Find where the given text appears and provide that cell's center as (X, Y) coordinate. 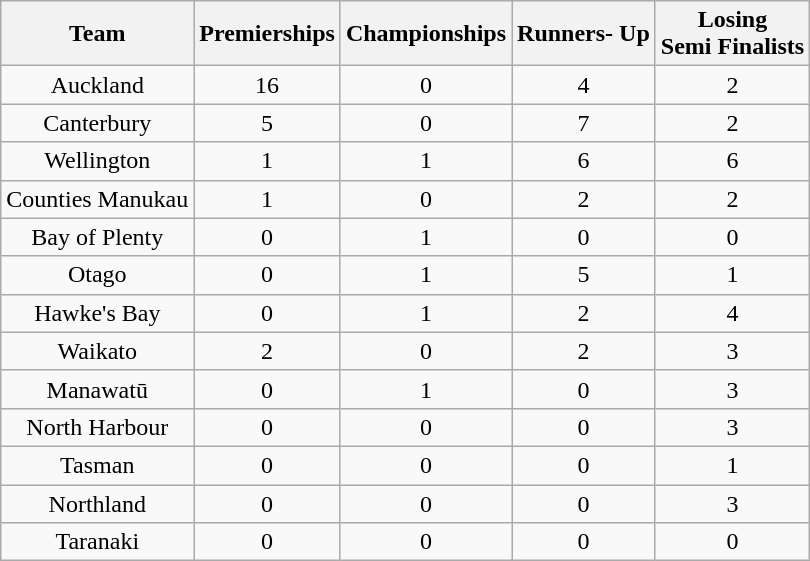
Hawke's Bay (98, 313)
Canterbury (98, 123)
Counties Manukau (98, 199)
Tasman (98, 465)
Waikato (98, 351)
Auckland (98, 85)
Wellington (98, 161)
Manawatū (98, 389)
Losing Semi Finalists (732, 34)
Bay of Plenty (98, 237)
Premierships (268, 34)
Runners- Up (584, 34)
Northland (98, 503)
7 (584, 123)
Championships (426, 34)
North Harbour (98, 427)
Otago (98, 275)
16 (268, 85)
Taranaki (98, 542)
Team (98, 34)
